Output the [X, Y] coordinate of the center of the cell containing the given text.  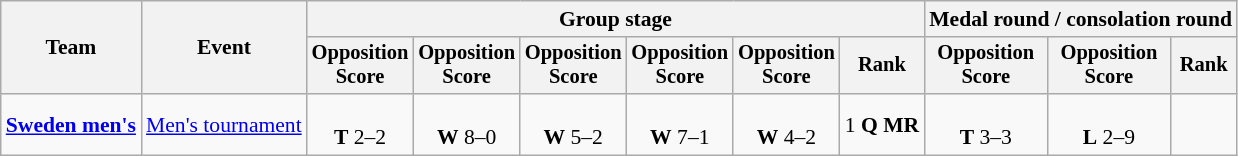
Sweden men's [71, 124]
T 2–2 [360, 124]
W 4–2 [786, 124]
Event [224, 48]
W 5–2 [574, 124]
T 3–3 [986, 124]
Men's tournament [224, 124]
1 Q MR [882, 124]
W 8–0 [466, 124]
Team [71, 48]
L 2–9 [1108, 124]
W 7–1 [680, 124]
Group stage [616, 19]
Medal round / consolation round [1080, 19]
